Search for the cell housing the specified text and yield its (x, y) center coordinate. 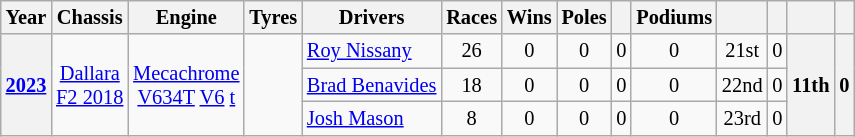
8 (472, 118)
Wins (530, 17)
2023 (26, 84)
26 (472, 51)
MecachromeV634T V6 t (186, 84)
Tyres (273, 17)
Brad Benavides (372, 85)
Roy Nissany (372, 51)
23rd (742, 118)
Poles (584, 17)
11th (810, 84)
Races (472, 17)
Year (26, 17)
Josh Mason (372, 118)
Drivers (372, 17)
DallaraF2 2018 (90, 84)
Chassis (90, 17)
18 (472, 85)
21st (742, 51)
Podiums (674, 17)
Engine (186, 17)
22nd (742, 85)
